Capture the cell that displays the provided text and extract its (X, Y) central coordinate. 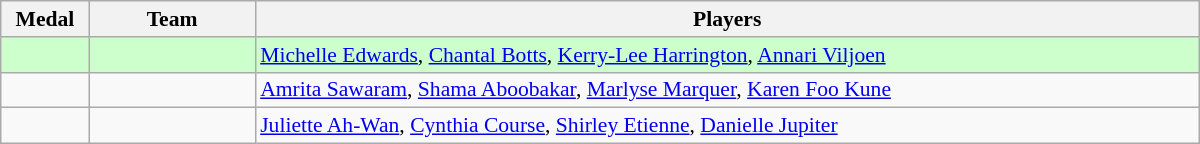
Amrita Sawaram, Shama Aboobakar, Marlyse Marquer, Karen Foo Kune (727, 90)
Juliette Ah-Wan, Cynthia Course, Shirley Etienne, Danielle Jupiter (727, 126)
Medal (45, 19)
Players (727, 19)
Michelle Edwards, Chantal Botts, Kerry-Lee Harrington, Annari Viljoen (727, 55)
Team (172, 19)
